Locate the cell with the specified text and output its (x, y) center coordinate. 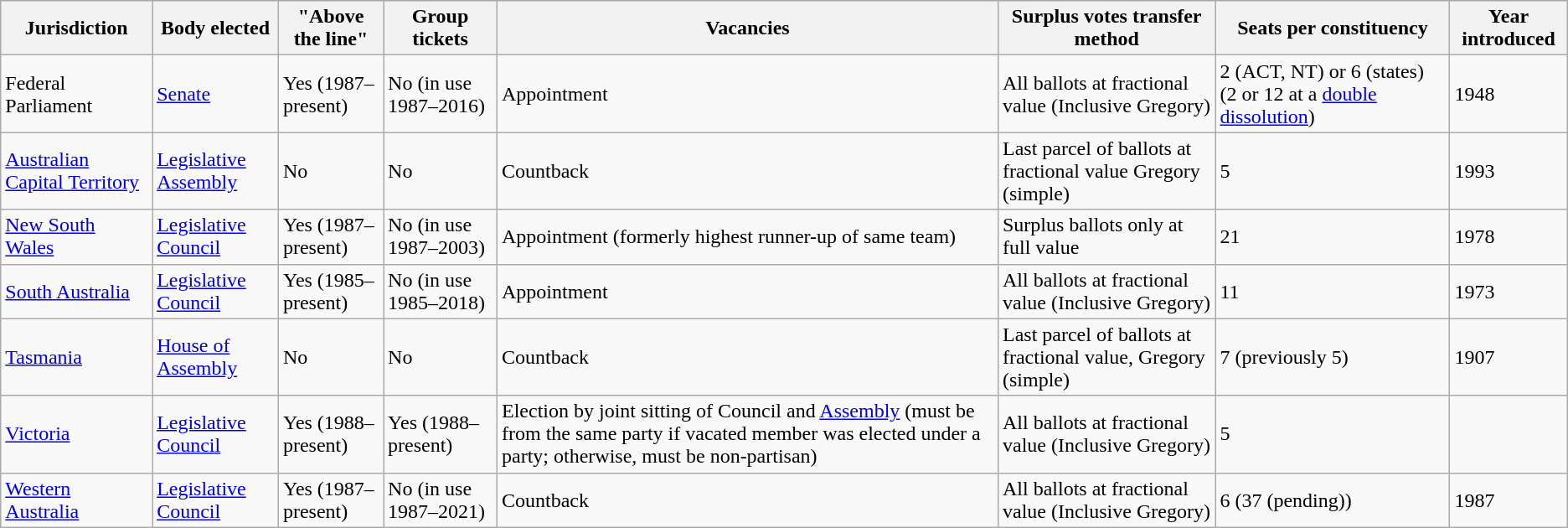
No (in use 1985–2018) (441, 292)
11 (1333, 292)
Appointment (formerly highest runner-up of same team) (747, 236)
No (in use 1987–2021) (441, 500)
Surplus ballots only at full value (1106, 236)
21 (1333, 236)
Legislative Assembly (216, 171)
Victoria (77, 434)
Western Australia (77, 500)
Vacancies (747, 28)
Year introduced (1509, 28)
1978 (1509, 236)
1987 (1509, 500)
1907 (1509, 357)
Tasmania (77, 357)
Body elected (216, 28)
Yes (1985–present) (330, 292)
No (in use 1987–2003) (441, 236)
Australian Capital Territory (77, 171)
Jurisdiction (77, 28)
South Australia (77, 292)
6 (37 (pending)) (1333, 500)
New South Wales (77, 236)
Group tickets (441, 28)
Federal Parliament (77, 94)
Last parcel of ballots at fractional value, Gregory (simple) (1106, 357)
7 (previously 5) (1333, 357)
Surplus votes transfer method (1106, 28)
1948 (1509, 94)
2 (ACT, NT) or 6 (states) (2 or 12 at a double dissolution) (1333, 94)
Senate (216, 94)
House of Assembly (216, 357)
No (in use 1987–2016) (441, 94)
1993 (1509, 171)
Last parcel of ballots at fractional value Gregory (simple) (1106, 171)
"Above the line" (330, 28)
Seats per constituency (1333, 28)
1973 (1509, 292)
